Locate the cell with the specified text and output its (x, y) center coordinate. 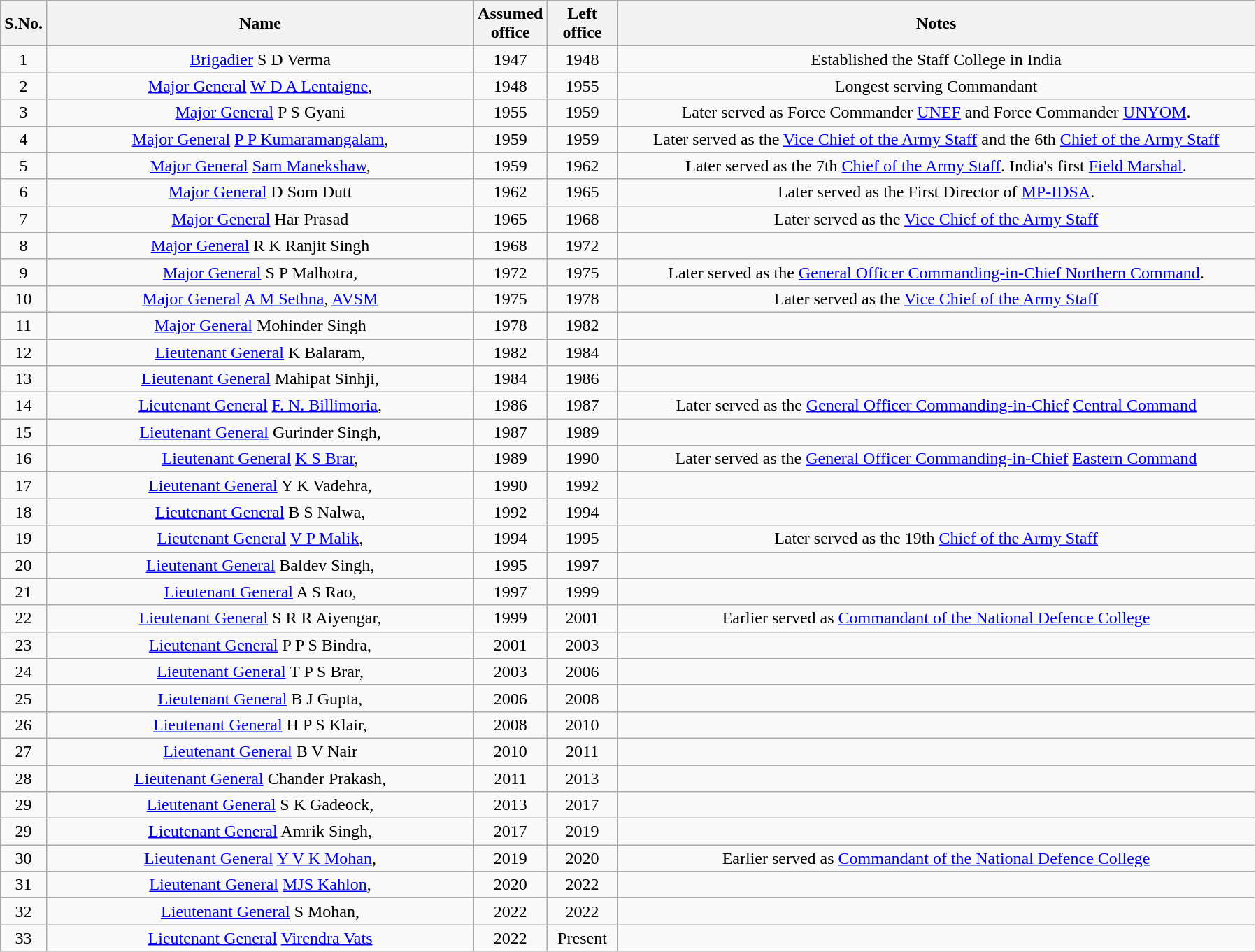
2 (24, 86)
22 (24, 618)
Lieutenant General K S Brar, (260, 459)
27 (24, 751)
6 (24, 192)
Lieutenant General B J Gupta, (260, 698)
1947 (511, 59)
Lieutenant General S Mohan, (260, 911)
Lieutenant General Chander Prakash, (260, 779)
Later served as Force Commander UNEF and Force Commander UNYOM. (936, 113)
Assumed office (511, 24)
4 (24, 139)
Lieutenant General B S Nalwa, (260, 512)
Left office (582, 24)
Major General W D A Lentaigne, (260, 86)
Lieutenant General T P S Brar, (260, 672)
25 (24, 698)
10 (24, 299)
Lieutenant General Virendra Vats (260, 938)
Lieutenant General Amrik Singh, (260, 832)
14 (24, 406)
24 (24, 672)
30 (24, 858)
Later served as the General Officer Commanding-in-Chief Eastern Command (936, 459)
Major General Har Prasad (260, 219)
7 (24, 219)
Major General R K Ranjit Singh (260, 246)
33 (24, 938)
Lieutenant General S R R Aiyengar, (260, 618)
Major General P P Kumaramangalam, (260, 139)
Established the Staff College in India (936, 59)
15 (24, 432)
Later served as the First Director of MP-IDSA. (936, 192)
Lieutenant General H P S Klair, (260, 725)
Lieutenant General B V Nair (260, 751)
Major General Sam Manekshaw, (260, 166)
Later served as the General Officer Commanding-in-Chief Northern Command. (936, 272)
19 (24, 539)
Later served as the Vice Chief of the Army Staff and the 6th Chief of the Army Staff (936, 139)
Later served as the 7th Chief of the Army Staff. India's first Field Marshal. (936, 166)
Later served as the 19th Chief of the Army Staff (936, 539)
21 (24, 592)
23 (24, 645)
Lieutenant General Y K Vadehra, (260, 485)
Lieutenant General Y V K Mohan, (260, 858)
11 (24, 325)
Lieutenant General Mahipat Sinhji, (260, 379)
Major General Mohinder Singh (260, 325)
Major General P S Gyani (260, 113)
Major General D Som Dutt (260, 192)
Major General S P Malhotra, (260, 272)
3 (24, 113)
Lieutenant General MJS Kahlon, (260, 885)
Major General A M Sethna, AVSM (260, 299)
28 (24, 779)
Lieutenant General K Balaram, (260, 352)
20 (24, 565)
1 (24, 59)
Lieutenant General Gurinder Singh, (260, 432)
Notes (936, 24)
26 (24, 725)
Lieutenant General V P Malik, (260, 539)
Present (582, 938)
17 (24, 485)
12 (24, 352)
Later served as the General Officer Commanding-in-Chief Central Command (936, 406)
31 (24, 885)
Lieutenant General A S Rao, (260, 592)
16 (24, 459)
32 (24, 911)
Lieutenant General P P S Bindra, (260, 645)
9 (24, 272)
Name (260, 24)
18 (24, 512)
Brigadier S D Verma (260, 59)
S.No. (24, 24)
5 (24, 166)
13 (24, 379)
Longest serving Commandant (936, 86)
Lieutenant General S K Gadeock, (260, 805)
8 (24, 246)
Lieutenant General F. N. Billimoria, (260, 406)
Lieutenant General Baldev Singh, (260, 565)
